Locate the cell with the specified text and output its (X, Y) center coordinate. 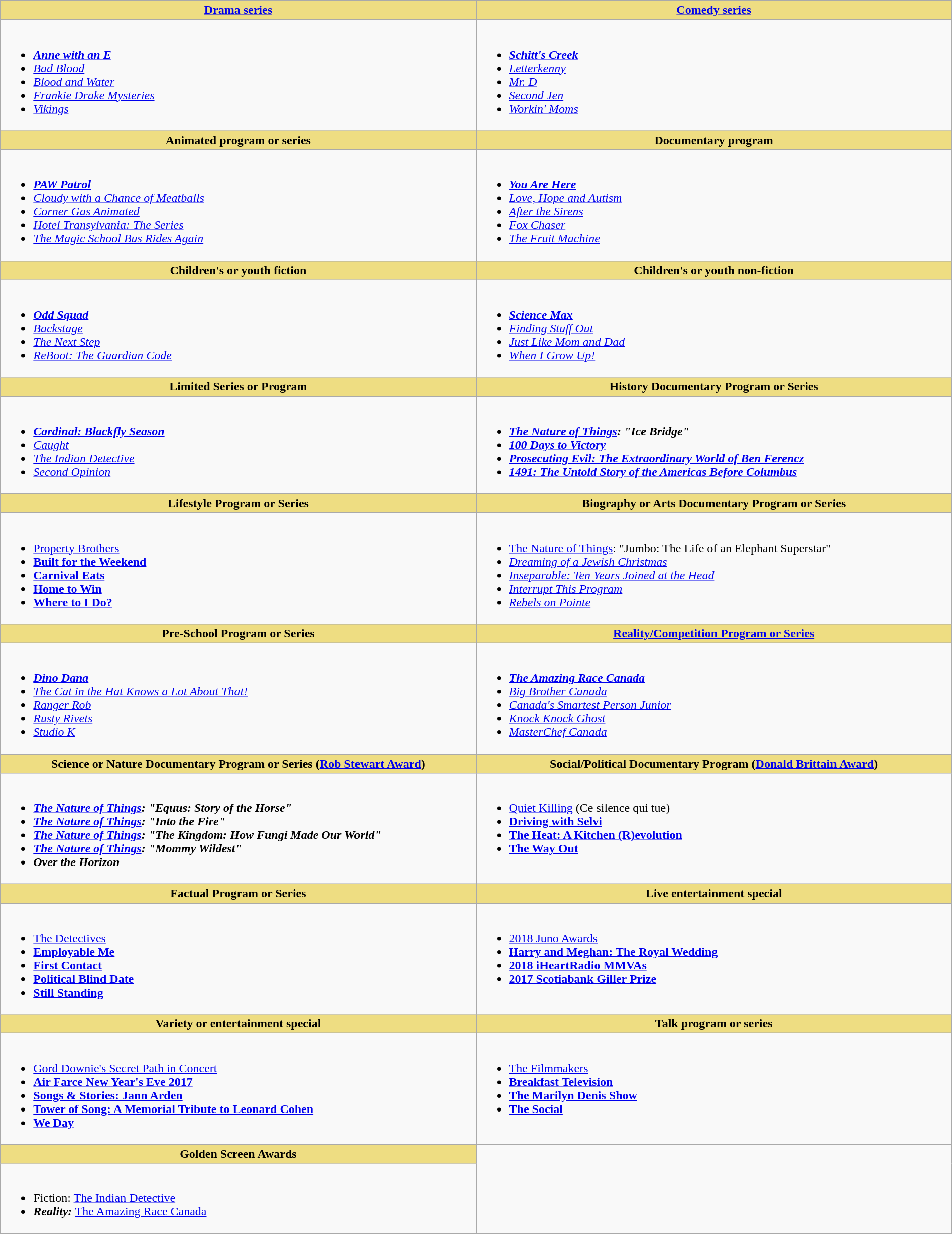
Reality/Competition Program or Series (714, 633)
Documentary program (714, 140)
The DetectivesEmployable MeFirst ContactPolitical Blind DateStill Standing (238, 959)
The Amazing Race CanadaBig Brother CanadaCanada's Smartest Person JuniorKnock Knock GhostMasterChef Canada (714, 698)
Pre-School Program or Series (238, 633)
Fiction: The Indian DetectiveReality: The Amazing Race Canada (238, 1198)
Animated program or series (238, 140)
2018 Juno AwardsHarry and Meghan: The Royal Wedding2018 iHeartRadio MMVAs2017 Scotiabank Giller Prize (714, 959)
Property BrothersBuilt for the WeekendCarnival EatsHome to WinWhere to I Do? (238, 568)
Children's or youth fiction (238, 270)
Anne with an EBad BloodBlood and WaterFrankie Drake MysteriesVikings (238, 75)
Golden Screen Awards (238, 1154)
Science MaxFinding Stuff OutJust Like Mom and DadWhen I Grow Up! (714, 328)
Variety or entertainment special (238, 1024)
Live entertainment special (714, 894)
You Are HereLove, Hope and AutismAfter the SirensFox ChaserThe Fruit Machine (714, 205)
Science or Nature Documentary Program or Series (Rob Stewart Award) (238, 764)
The FilmmakersBreakfast TelevisionThe Marilyn Denis ShowThe Social (714, 1088)
History Documentary Program or Series (714, 387)
Gord Downie's Secret Path in ConcertAir Farce New Year's Eve 2017Songs & Stories: Jann ArdenTower of Song: A Memorial Tribute to Leonard CohenWe Day (238, 1088)
Drama series (238, 10)
Odd SquadBackstageThe Next StepReBoot: The Guardian Code (238, 328)
Limited Series or Program (238, 387)
Biography or Arts Documentary Program or Series (714, 503)
Comedy series (714, 10)
Factual Program or Series (238, 894)
Quiet Killing (Ce silence qui tue)Driving with SelviThe Heat: A Kitchen (R)evolutionThe Way Out (714, 828)
PAW PatrolCloudy with a Chance of MeatballsCorner Gas AnimatedHotel Transylvania: The SeriesThe Magic School Bus Rides Again (238, 205)
Lifestyle Program or Series (238, 503)
Talk program or series (714, 1024)
Children's or youth non-fiction (714, 270)
Dino DanaThe Cat in the Hat Knows a Lot About That!Ranger RobRusty RivetsStudio K (238, 698)
Social/Political Documentary Program (Donald Brittain Award) (714, 764)
Schitt's CreekLetterkennyMr. DSecond JenWorkin' Moms (714, 75)
Cardinal: Blackfly SeasonCaughtThe Indian DetectiveSecond Opinion (238, 445)
